Locate the cell with the specified text and output its (X, Y) center coordinate. 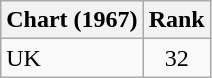
32 (176, 58)
UK (72, 58)
Chart (1967) (72, 20)
Rank (176, 20)
